Return the [X, Y] coordinate for the center point of the cell that contains the specified text.  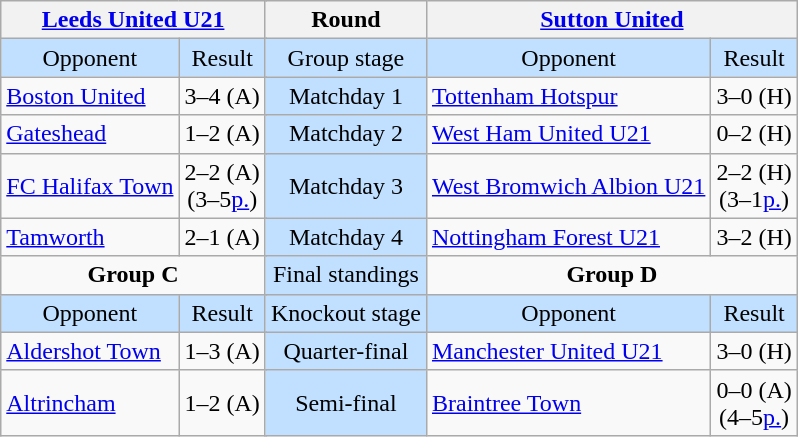
3–4 (A) [222, 96]
Nottingham Forest U21 [568, 237]
3–2 (H) [754, 237]
Tamworth [90, 237]
Matchday 1 [346, 96]
Gateshead [90, 134]
Boston United [90, 96]
2–1 (A) [222, 237]
Round [346, 20]
0–0 (A)(4–5p.) [754, 402]
1–3 (A) [222, 351]
0–2 (H) [754, 134]
West Bromwich Albion U21 [568, 186]
Tottenham Hotspur [568, 96]
2–2 (H)(3–1p.) [754, 186]
Braintree Town [568, 402]
Quarter-final [346, 351]
Aldershot Town [90, 351]
Group C [134, 275]
Matchday 3 [346, 186]
Leeds United U21 [134, 20]
Semi-final [346, 402]
Sutton United [612, 20]
Group D [612, 275]
Matchday 4 [346, 237]
2–2 (A)(3–5p.) [222, 186]
Knockout stage [346, 313]
Manchester United U21 [568, 351]
Group stage [346, 58]
Altrincham [90, 402]
FC Halifax Town [90, 186]
Final standings [346, 275]
West Ham United U21 [568, 134]
Matchday 2 [346, 134]
